Locate the cell with the specified text and output its [x, y] center coordinate. 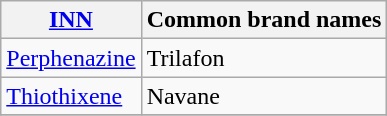
Thiothixene [71, 96]
INN [71, 20]
Common brand names [264, 20]
Perphenazine [71, 58]
Navane [264, 96]
Trilafon [264, 58]
